Return (X, Y) of the center of cell containing provided text 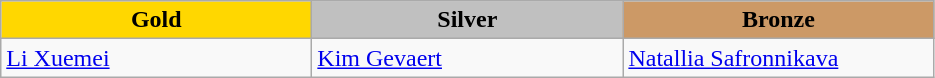
Silver (468, 20)
Gold (156, 20)
Kim Gevaert (468, 58)
Natallia Safronnikava (778, 58)
Bronze (778, 20)
Li Xuemei (156, 58)
